Return (x, y) of the center of cell containing provided text 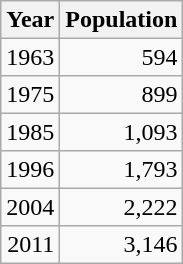
Year (30, 20)
2,222 (122, 206)
594 (122, 56)
1996 (30, 170)
2011 (30, 244)
1985 (30, 132)
3,146 (122, 244)
Population (122, 20)
1963 (30, 56)
2004 (30, 206)
899 (122, 94)
1,793 (122, 170)
1975 (30, 94)
1,093 (122, 132)
